For the text-containing cell, return its midpoint in (X, Y) coordinate format. 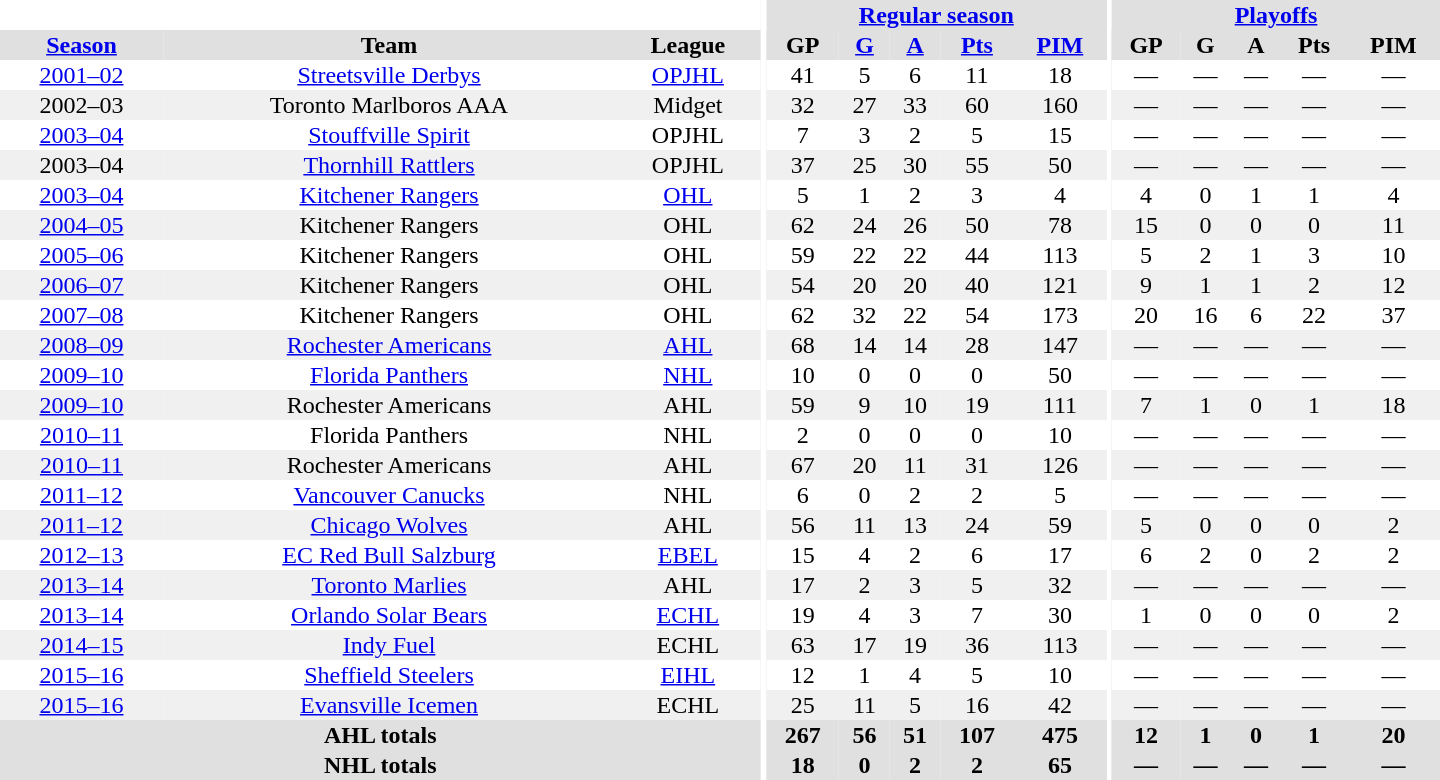
51 (916, 735)
68 (802, 345)
44 (976, 255)
28 (976, 345)
Stouffville Spirit (389, 135)
Midget (688, 105)
111 (1060, 405)
147 (1060, 345)
2006–07 (82, 285)
AHL totals (380, 735)
2005–06 (82, 255)
107 (976, 735)
31 (976, 465)
Sheffield Steelers (389, 675)
41 (802, 75)
EC Red Bull Salzburg (389, 555)
Orlando Solar Bears (389, 615)
Chicago Wolves (389, 525)
EBEL (688, 555)
60 (976, 105)
Thornhill Rattlers (389, 165)
2012–13 (82, 555)
126 (1060, 465)
2004–05 (82, 225)
78 (1060, 225)
121 (1060, 285)
2007–08 (82, 315)
475 (1060, 735)
42 (1060, 705)
Evansville Icemen (389, 705)
160 (1060, 105)
2002–03 (82, 105)
63 (802, 645)
Toronto Marlboros AAA (389, 105)
26 (916, 225)
40 (976, 285)
33 (916, 105)
36 (976, 645)
173 (1060, 315)
Team (389, 45)
Playoffs (1276, 15)
Toronto Marlies (389, 585)
27 (864, 105)
League (688, 45)
2008–09 (82, 345)
NHL totals (380, 765)
65 (1060, 765)
2014–15 (82, 645)
55 (976, 165)
EIHL (688, 675)
13 (916, 525)
Regular season (936, 15)
Season (82, 45)
Indy Fuel (389, 645)
Streetsville Derbys (389, 75)
Vancouver Canucks (389, 495)
67 (802, 465)
2001–02 (82, 75)
267 (802, 735)
